Find where the given text appears and provide that cell's center as [X, Y] coordinate. 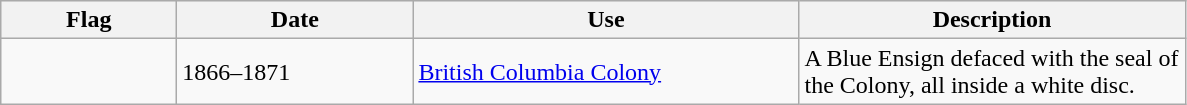
1866–1871 [295, 72]
Use [606, 20]
Description [992, 20]
A Blue Ensign defaced with the seal of the Colony, all inside a white disc. [992, 72]
Flag [89, 20]
Date [295, 20]
British Columbia Colony [606, 72]
